Locate the cell with the specified text and output its [X, Y] center coordinate. 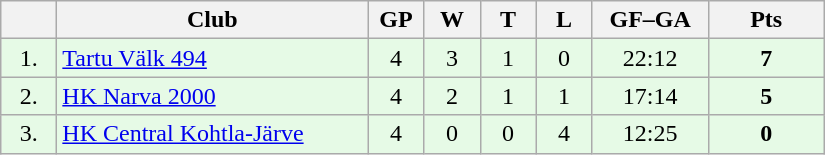
Club [212, 20]
T [508, 20]
HK Central Kohtla-Järve [212, 134]
Pts [766, 20]
GF–GA [650, 20]
1. [29, 58]
3 [452, 58]
GP [396, 20]
5 [766, 96]
Tartu Välk 494 [212, 58]
3. [29, 134]
L [564, 20]
12:25 [650, 134]
22:12 [650, 58]
17:14 [650, 96]
7 [766, 58]
W [452, 20]
2. [29, 96]
2 [452, 96]
HK Narva 2000 [212, 96]
